Identify which cell holds the provided text, then report its [x, y] central coordinate. 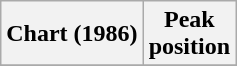
Peakposition [189, 34]
Chart (1986) [72, 34]
